Capture the cell that displays the provided text and extract its [x, y] central coordinate. 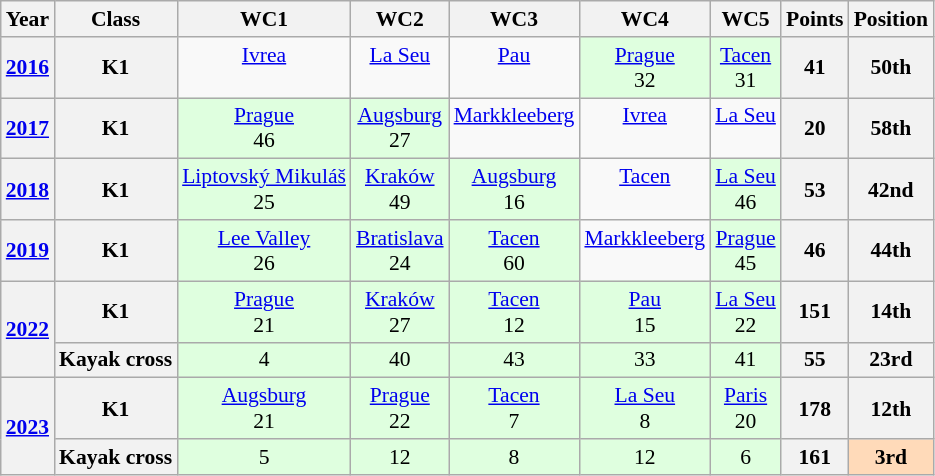
Augsburg 21 [264, 408]
Augsburg 16 [514, 190]
33 [644, 360]
WC5 [746, 19]
44th [891, 250]
Tacen 31 [746, 68]
Kraków 27 [400, 312]
Position [891, 19]
La Seu 8 [644, 408]
Class [116, 19]
Tacen [644, 190]
Augsburg 27 [400, 128]
Prague 32 [644, 68]
WC4 [644, 19]
Prague 22 [400, 408]
Bratislava 24 [400, 250]
2019 [28, 250]
2022 [28, 330]
3rd [891, 457]
161 [815, 457]
Points [815, 19]
5 [264, 457]
6 [746, 457]
4 [264, 360]
2017 [28, 128]
20 [815, 128]
Prague 21 [264, 312]
Pau [514, 68]
Tacen 60 [514, 250]
14th [891, 312]
Prague 45 [746, 250]
42nd [891, 190]
Lee Valley 26 [264, 250]
Tacen 7 [514, 408]
8 [514, 457]
Kraków 49 [400, 190]
WC2 [400, 19]
178 [815, 408]
50th [891, 68]
12th [891, 408]
23rd [891, 360]
WC3 [514, 19]
58th [891, 128]
La Seu 46 [746, 190]
53 [815, 190]
46 [815, 250]
Pau 15 [644, 312]
40 [400, 360]
151 [815, 312]
Prague 46 [264, 128]
Year [28, 19]
Liptovský Mikuláš 25 [264, 190]
Tacen 12 [514, 312]
2018 [28, 190]
2016 [28, 68]
WC1 [264, 19]
55 [815, 360]
2023 [28, 426]
43 [514, 360]
Paris 20 [746, 408]
La Seu 22 [746, 312]
